From the cell containing the given text, extract its center point as [x, y] coordinate. 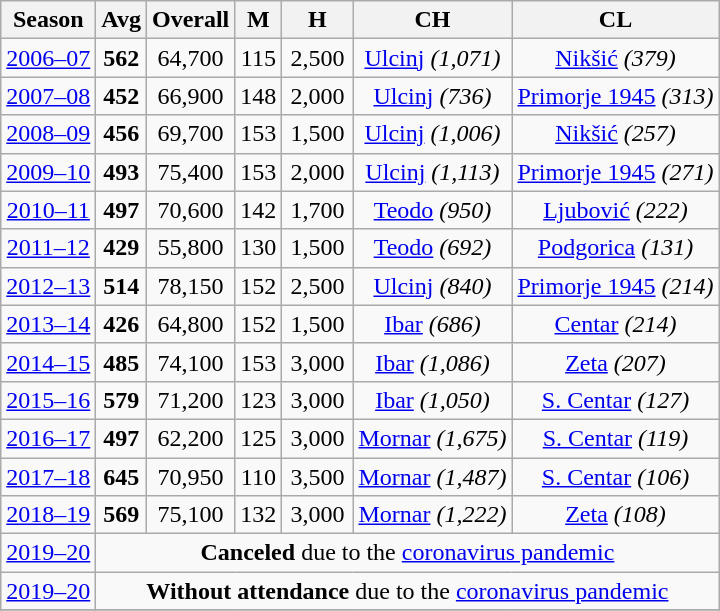
Zeta (108) [616, 515]
2013–14 [48, 324]
55,800 [190, 248]
S. Centar (119) [616, 438]
130 [258, 248]
Mornar (1,675) [432, 438]
2017–18 [48, 477]
64,700 [190, 58]
75,100 [190, 515]
645 [122, 477]
Primorje 1945 (214) [616, 286]
493 [122, 172]
Ulcinj (736) [432, 96]
2009–10 [48, 172]
562 [122, 58]
429 [122, 248]
2014–15 [48, 362]
64,800 [190, 324]
456 [122, 134]
Ibar (1,086) [432, 362]
Overall [190, 20]
S. Centar (127) [616, 400]
2015–16 [48, 400]
2018–19 [48, 515]
125 [258, 438]
2011–12 [48, 248]
Canceled due to the coronavirus pandemic [408, 553]
Zeta (207) [616, 362]
Ulcinj (1,006) [432, 134]
2007–08 [48, 96]
Ljubović (222) [616, 210]
Centar (214) [616, 324]
2012–13 [48, 286]
70,950 [190, 477]
Nikšić (257) [616, 134]
H [318, 20]
74,100 [190, 362]
71,200 [190, 400]
123 [258, 400]
452 [122, 96]
2010–11 [48, 210]
1,700 [318, 210]
Ulcinj (1,071) [432, 58]
62,200 [190, 438]
Teodo (692) [432, 248]
148 [258, 96]
485 [122, 362]
S. Centar (106) [616, 477]
110 [258, 477]
569 [122, 515]
Avg [122, 20]
69,700 [190, 134]
142 [258, 210]
Teodo (950) [432, 210]
Primorje 1945 (271) [616, 172]
Ulcinj (840) [432, 286]
2006–07 [48, 58]
3,500 [318, 477]
CH [432, 20]
78,150 [190, 286]
Podgorica (131) [616, 248]
Nikšić (379) [616, 58]
426 [122, 324]
70,600 [190, 210]
Ulcinj (1,113) [432, 172]
75,400 [190, 172]
Ibar (686) [432, 324]
514 [122, 286]
Without attendance due to the coronavirus pandemic [408, 591]
579 [122, 400]
Season [48, 20]
M [258, 20]
2016–17 [48, 438]
66,900 [190, 96]
Primorje 1945 (313) [616, 96]
Mornar (1,222) [432, 515]
Ibar (1,050) [432, 400]
Mornar (1,487) [432, 477]
2008–09 [48, 134]
115 [258, 58]
132 [258, 515]
CL [616, 20]
